Return the [X, Y] coordinate for the center point of the cell that contains the specified text.  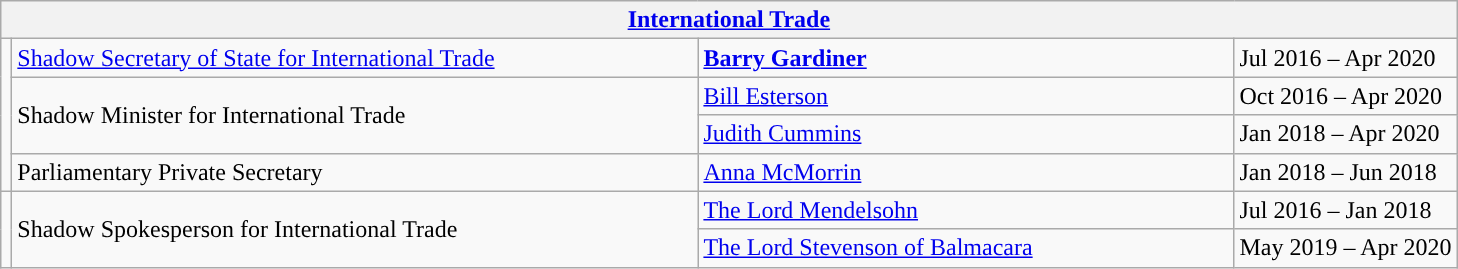
Jul 2016 – Jan 2018 [1346, 210]
Jan 2018 – Apr 2020 [1346, 134]
Oct 2016 – Apr 2020 [1346, 96]
Shadow Secretary of State for International Trade [355, 58]
Bill Esterson [966, 96]
Anna McMorrin [966, 172]
Parliamentary Private Secretary [355, 172]
Judith Cummins [966, 134]
The Lord Stevenson of Balmacara [966, 248]
The Lord Mendelsohn [966, 210]
International Trade [729, 20]
May 2019 – Apr 2020 [1346, 248]
Jul 2016 – Apr 2020 [1346, 58]
Jan 2018 – Jun 2018 [1346, 172]
Shadow Minister for International Trade [355, 115]
Barry Gardiner [966, 58]
Shadow Spokesperson for International Trade [355, 229]
